Scan for the cell matching the given text and deliver its (X, Y) coordinate at center. 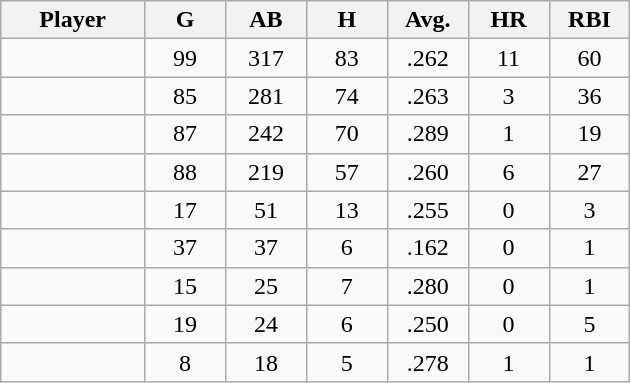
87 (186, 134)
36 (590, 96)
AB (266, 20)
.262 (428, 58)
70 (346, 134)
85 (186, 96)
317 (266, 58)
219 (266, 172)
G (186, 20)
242 (266, 134)
8 (186, 362)
15 (186, 286)
Avg. (428, 20)
17 (186, 210)
Player (73, 20)
88 (186, 172)
27 (590, 172)
18 (266, 362)
13 (346, 210)
25 (266, 286)
HR (508, 20)
74 (346, 96)
RBI (590, 20)
24 (266, 324)
H (346, 20)
.263 (428, 96)
.162 (428, 248)
7 (346, 286)
.278 (428, 362)
.260 (428, 172)
83 (346, 58)
.280 (428, 286)
57 (346, 172)
.255 (428, 210)
281 (266, 96)
51 (266, 210)
99 (186, 58)
11 (508, 58)
.289 (428, 134)
60 (590, 58)
.250 (428, 324)
